Return (x, y) of the center of cell containing provided text 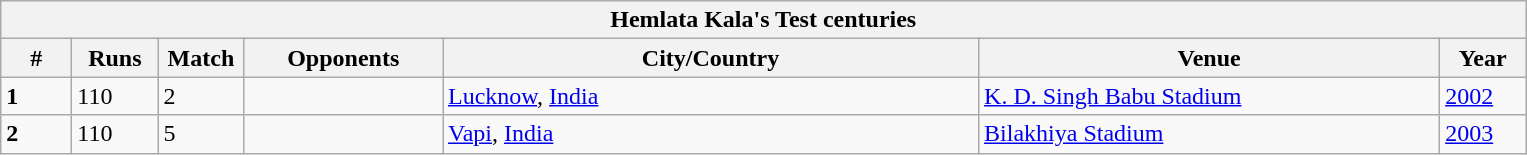
# (36, 58)
2002 (1483, 96)
Hemlata Kala's Test centuries (764, 20)
Runs (115, 58)
1 (36, 96)
Year (1483, 58)
5 (201, 134)
City/Country (710, 58)
Match (201, 58)
2003 (1483, 134)
Venue (1210, 58)
Opponents (344, 58)
Bilakhiya Stadium (1210, 134)
Lucknow, India (710, 96)
Vapi, India (710, 134)
K. D. Singh Babu Stadium (1210, 96)
